Pinpoint the cell where the given text exists, returning its (X, Y) midpoint coordinate. 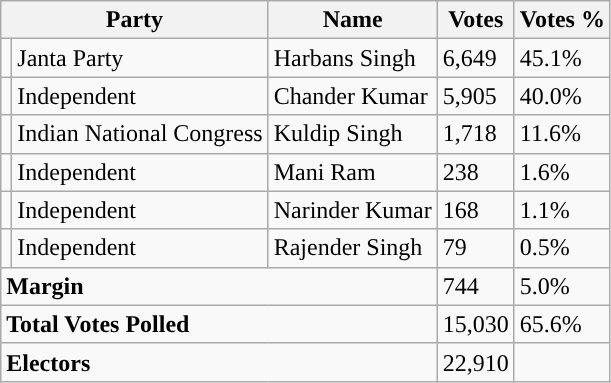
Electors (219, 362)
65.6% (562, 324)
0.5% (562, 248)
Rajender Singh (352, 248)
Mani Ram (352, 172)
Votes (476, 20)
Harbans Singh (352, 58)
Janta Party (140, 58)
Indian National Congress (140, 134)
1.1% (562, 210)
Chander Kumar (352, 96)
Margin (219, 286)
1,718 (476, 134)
79 (476, 248)
1.6% (562, 172)
Party (134, 20)
6,649 (476, 58)
5,905 (476, 96)
168 (476, 210)
22,910 (476, 362)
238 (476, 172)
Kuldip Singh (352, 134)
45.1% (562, 58)
Name (352, 20)
Total Votes Polled (219, 324)
744 (476, 286)
15,030 (476, 324)
11.6% (562, 134)
40.0% (562, 96)
Narinder Kumar (352, 210)
Votes % (562, 20)
5.0% (562, 286)
